Locate the cell with the specified text and output its (x, y) center coordinate. 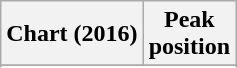
Peakposition (189, 34)
Chart (2016) (72, 34)
